Find where the given text appears and provide that cell's center as [X, Y] coordinate. 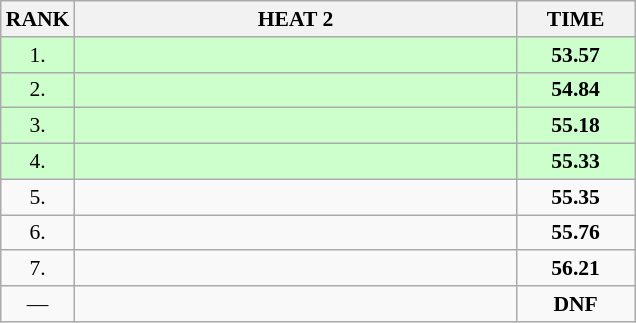
4. [38, 162]
HEAT 2 [295, 19]
5. [38, 197]
— [38, 304]
7. [38, 269]
6. [38, 233]
DNF [576, 304]
3. [38, 126]
55.76 [576, 233]
1. [38, 55]
TIME [576, 19]
53.57 [576, 55]
2. [38, 90]
55.33 [576, 162]
55.18 [576, 126]
55.35 [576, 197]
56.21 [576, 269]
RANK [38, 19]
54.84 [576, 90]
